For the text-containing cell, return its midpoint in (X, Y) coordinate format. 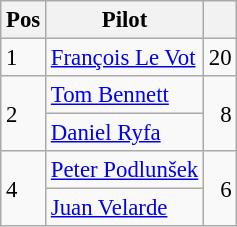
François Le Vot (125, 58)
4 (24, 188)
2 (24, 114)
6 (220, 188)
1 (24, 58)
Pos (24, 20)
Tom Bennett (125, 95)
Daniel Ryfa (125, 133)
Juan Velarde (125, 208)
Peter Podlunšek (125, 170)
8 (220, 114)
20 (220, 58)
Pilot (125, 20)
